Capture the cell that displays the provided text and extract its (X, Y) central coordinate. 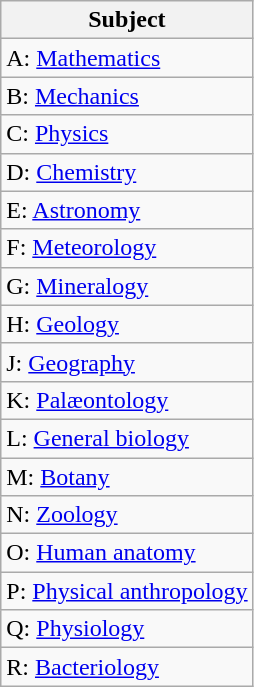
N: Zoology (127, 515)
O: Human anatomy (127, 553)
Subject (127, 20)
L: General biology (127, 438)
J: Geography (127, 362)
M: Botany (127, 477)
Q: Physiology (127, 629)
D: Chemistry (127, 172)
K: Palæontology (127, 400)
P: Physical anthropology (127, 591)
H: Geology (127, 324)
R: Bacteriology (127, 667)
A: Mathematics (127, 58)
B: Mechanics (127, 96)
C: Physics (127, 134)
G: Mineralogy (127, 286)
F: Meteorology (127, 248)
E: Astronomy (127, 210)
